Capture the cell that displays the provided text and extract its (X, Y) central coordinate. 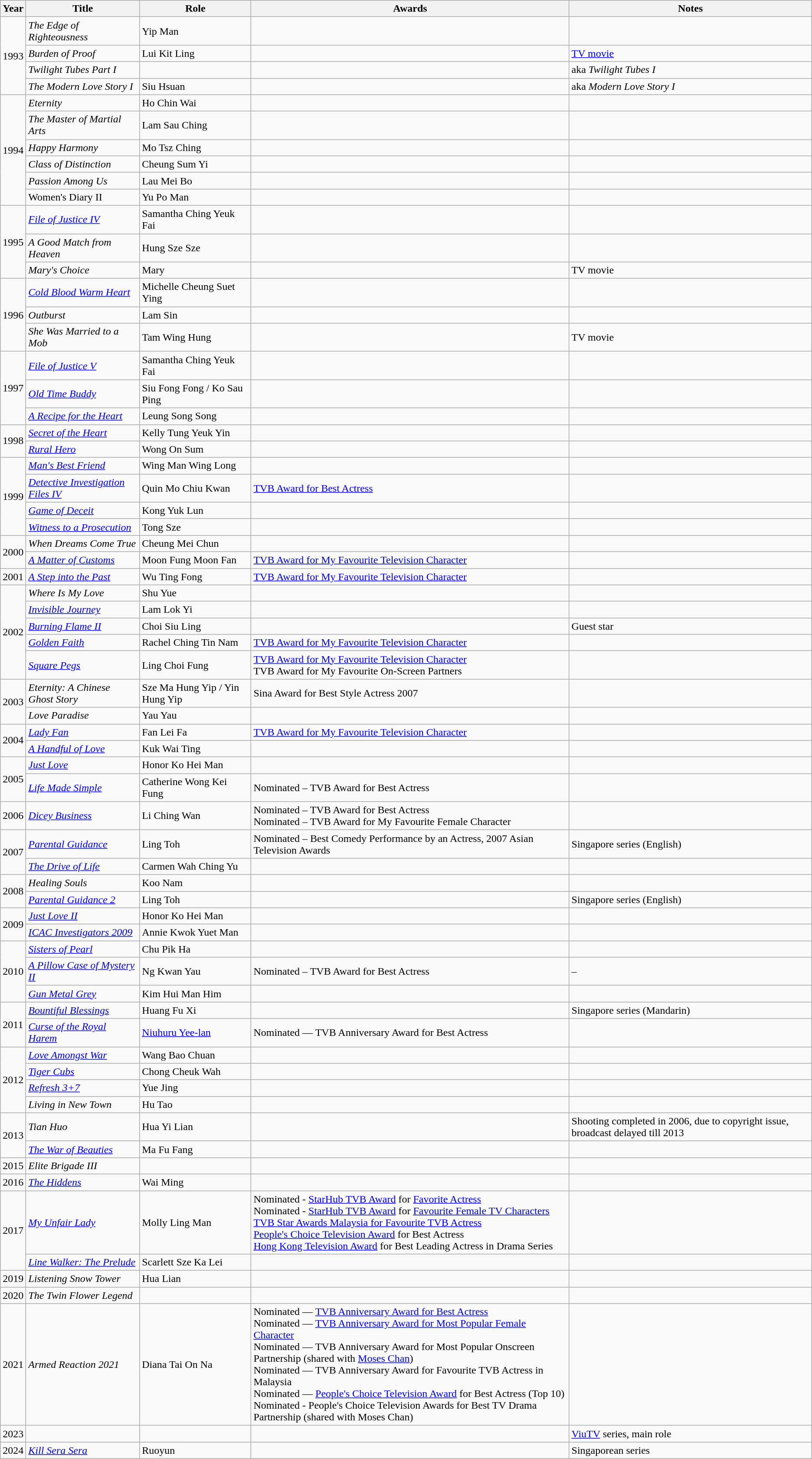
Ma Fu Fang (195, 1149)
Wu Ting Fong (195, 577)
2006 (13, 816)
Niuhuru Yee-lan (195, 1033)
The Master of Martial Arts (83, 125)
2003 (13, 701)
Cheung Sum Yi (195, 164)
Outburst (83, 315)
Parental Guidance 2 (83, 900)
Golden Faith (83, 643)
The Drive of Life (83, 866)
Witness to a Prosecution (83, 527)
Ruoyun (195, 1450)
Kim Hui Man Him (195, 994)
Yip Man (195, 31)
2010 (13, 971)
A Recipe for the Heart (83, 416)
Game of Deceit (83, 510)
Sina Award for Best Style Actress 2007 (410, 693)
Bountiful Blessings (83, 1010)
2000 (13, 552)
Lady Fan (83, 732)
Gun Metal Grey (83, 994)
2013 (13, 1135)
TVB Award for Best Actress (410, 488)
Where Is My Love (83, 593)
Lui Kit Ling (195, 53)
Hung Sze Sze (195, 247)
Happy Harmony (83, 148)
Man's Best Friend (83, 466)
Mary (195, 270)
2002 (13, 632)
Rachel Ching Tin Nam (195, 643)
Just Love II (83, 916)
My Unfair Lady (83, 1222)
Carmen Wah Ching Yu (195, 866)
Tam Wing Hung (195, 338)
Singapore series (Mandarin) (691, 1010)
Tong Sze (195, 527)
Twilight Tubes Part I (83, 70)
Kuk Wai Ting (195, 749)
The Twin Flower Legend (83, 1295)
2001 (13, 577)
Cold Blood Warm Heart (83, 292)
Yu Po Man (195, 197)
2004 (13, 740)
She Was Married to a Mob (83, 338)
File of Justice IV (83, 220)
Title (83, 9)
Wing Man Wing Long (195, 466)
Eternity: A Chinese Ghost Story (83, 693)
Ng Kwan Yau (195, 971)
A Step into the Past (83, 577)
2024 (13, 1450)
The Edge of Righteousness (83, 31)
1994 (13, 150)
Square Pegs (83, 665)
2012 (13, 1080)
Lam Sin (195, 315)
When Dreams Come True (83, 543)
1998 (13, 441)
Nominated – Best Comedy Performance by an Actress, 2007 Asian Television Awards (410, 844)
1999 (13, 496)
Old Time Buddy (83, 394)
Healing Souls (83, 883)
The Hiddens (83, 1182)
Class of Distinction (83, 164)
Scarlett Sze Ka Lei (195, 1262)
Lau Mei Bo (195, 181)
Moon Fung Moon Fan (195, 560)
Molly Ling Man (195, 1222)
Leung Song Song (195, 416)
Refresh 3+7 (83, 1088)
1997 (13, 388)
Siu Hsuan (195, 86)
A Handful of Love (83, 749)
Guest star (691, 626)
Armed Reaction 2021 (83, 1364)
Shooting completed in 2006, due to copyright issue, broadcast delayed till 2013 (691, 1127)
2017 (13, 1231)
TVB Award for My Favourite Television Character TVB Award for My Favourite On-Screen Partners (410, 665)
Lam Lok Yi (195, 610)
2005 (13, 779)
ViuTV series, main role (691, 1434)
Awards (410, 9)
Diana Tai On Na (195, 1364)
Rural Hero (83, 449)
Burning Flame II (83, 626)
– (691, 971)
Eternity (83, 103)
File of Justice V (83, 365)
1995 (13, 242)
Lam Sau Ching (195, 125)
Tian Huo (83, 1127)
Women's Diary II (83, 197)
Siu Fong Fong / Ko Sau Ping (195, 394)
Nominated – TVB Award for Best Actress Nominated – TVB Award for My Favourite Female Character (410, 816)
Listening Snow Tower (83, 1279)
Shu Yue (195, 593)
1996 (13, 315)
Ling Choi Fung (195, 665)
Fan Lei Fa (195, 732)
A Matter of Customs (83, 560)
2020 (13, 1295)
Year (13, 9)
Parental Guidance (83, 844)
aka Twilight Tubes I (691, 70)
A Good Match from Heaven (83, 247)
2021 (13, 1364)
Chu Pik Ha (195, 949)
Catherine Wong Kei Fung (195, 787)
Curse of the Royal Harem (83, 1033)
Elite Brigade III (83, 1166)
2023 (13, 1434)
aka Modern Love Story I (691, 86)
A Pillow Case of Mystery II (83, 971)
Ho Chin Wai (195, 103)
Yau Yau (195, 716)
Kong Yuk Lun (195, 510)
Li Ching Wan (195, 816)
2008 (13, 891)
Love Paradise (83, 716)
Sze Ma Hung Yip / Yin Hung Yip (195, 693)
Kelly Tung Yeuk Yin (195, 433)
2019 (13, 1279)
Sisters of Pearl (83, 949)
Huang Fu Xi (195, 1010)
Chong Cheuk Wah (195, 1071)
Wong On Sum (195, 449)
Love Amongst War (83, 1055)
Detective Investigation Files IV (83, 488)
Choi Siu Ling (195, 626)
1993 (13, 56)
Singaporean series (691, 1450)
Tiger Cubs (83, 1071)
Passion Among Us (83, 181)
Dicey Business (83, 816)
Invisible Journey (83, 610)
Hua Yi Lian (195, 1127)
Yue Jing (195, 1088)
2015 (13, 1166)
Wang Bao Chuan (195, 1055)
Living in New Town (83, 1104)
ICAC Investigators 2009 (83, 933)
2009 (13, 924)
Annie Kwok Yuet Man (195, 933)
The Modern Love Story I (83, 86)
Life Made Simple (83, 787)
Quin Mo Chiu Kwan (195, 488)
Mary's Choice (83, 270)
2016 (13, 1182)
Hua Lian (195, 1279)
2007 (13, 852)
The War of Beauties (83, 1149)
Notes (691, 9)
Secret of the Heart (83, 433)
Cheung Mei Chun (195, 543)
Wai Ming (195, 1182)
Mo Tsz Ching (195, 148)
Line Walker: The Prelude (83, 1262)
Koo Nam (195, 883)
Role (195, 9)
Burden of Proof (83, 53)
2011 (13, 1024)
Kill Sera Sera (83, 1450)
Hu Tao (195, 1104)
Michelle Cheung Suet Ying (195, 292)
Nominated — TVB Anniversary Award for Best Actress (410, 1033)
Just Love (83, 765)
